Pinpoint the cell where the given text exists, returning its [X, Y] midpoint coordinate. 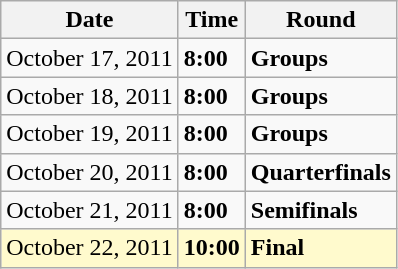
Date [90, 20]
Quarterfinals [320, 172]
Round [320, 20]
October 21, 2011 [90, 210]
October 22, 2011 [90, 248]
October 19, 2011 [90, 134]
Final [320, 248]
October 17, 2011 [90, 58]
10:00 [212, 248]
October 18, 2011 [90, 96]
October 20, 2011 [90, 172]
Semifinals [320, 210]
Time [212, 20]
